For the text-containing cell, return its midpoint in [X, Y] coordinate format. 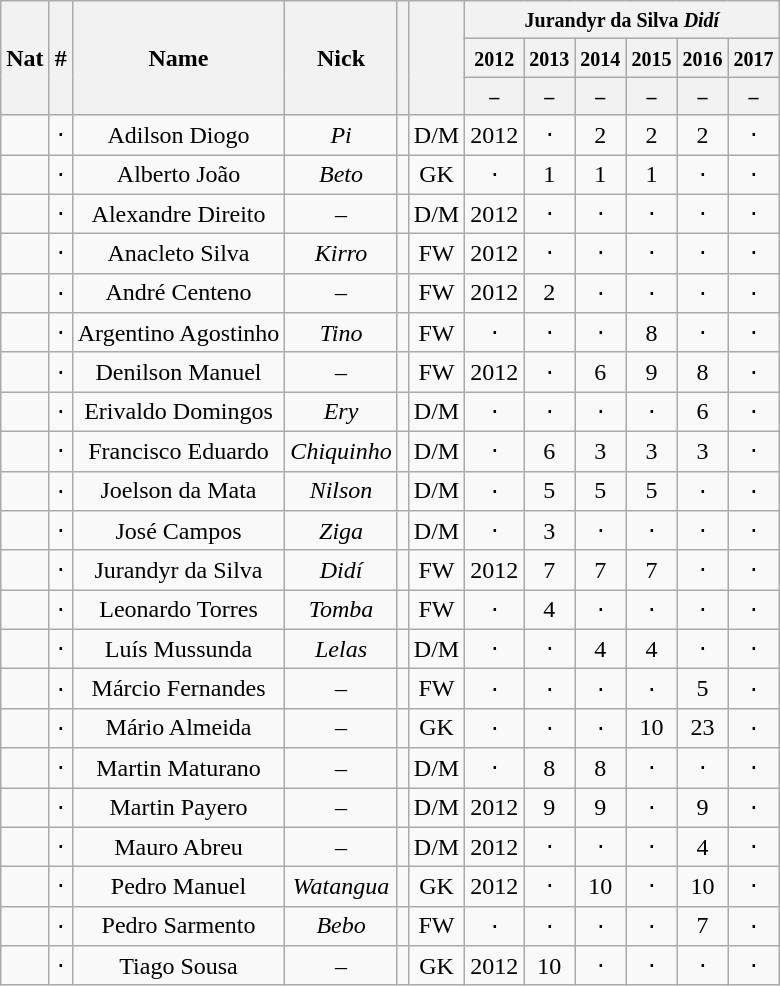
Adilson Diogo [178, 135]
Lelas [341, 649]
Mário Almeida [178, 728]
23 [702, 728]
Nat [25, 58]
Luís Mussunda [178, 649]
Bebo [341, 926]
Pedro Manuel [178, 887]
Martin Maturano [178, 768]
Watangua [341, 887]
Tino [341, 333]
Jurandyr da Silva [178, 570]
Jurandyr da Silva Didí [622, 20]
Didí [341, 570]
Beto [341, 174]
André Centeno [178, 293]
Tiago Sousa [178, 966]
Erivaldo Domingos [178, 412]
2016 [702, 58]
Pedro Sarmento [178, 926]
Alberto João [178, 174]
Joelson da Mata [178, 491]
Francisco Eduardo [178, 451]
2015 [652, 58]
Argentino Agostinho [178, 333]
Martin Payero [178, 808]
Alexandre Direito [178, 214]
Anacleto Silva [178, 254]
Chiquinho [341, 451]
2017 [754, 58]
Name [178, 58]
Márcio Fernandes [178, 689]
2014 [600, 58]
2013 [550, 58]
Ziga [341, 531]
# [60, 58]
Nilson [341, 491]
Mauro Abreu [178, 847]
Kirro [341, 254]
Ery [341, 412]
José Campos [178, 531]
Leonardo Torres [178, 610]
Pi [341, 135]
Tomba [341, 610]
Nick [341, 58]
Denilson Manuel [178, 372]
